Provide the [x, y] coordinate of the cell's center where the given text is located.  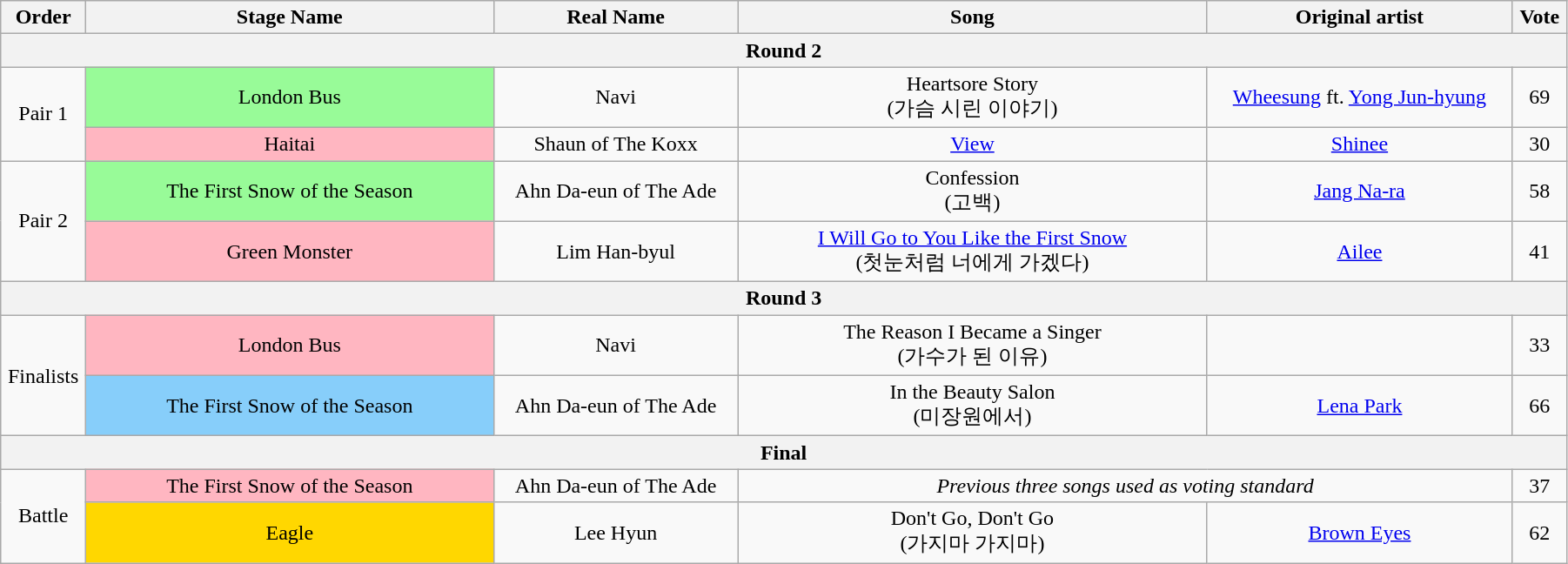
Confession(고백) [973, 191]
Wheesung ft. Yong Jun-hyung [1359, 97]
Brown Eyes [1359, 533]
69 [1539, 97]
Haitai [290, 144]
Jang Na-ra [1359, 191]
Round 2 [784, 50]
37 [1539, 486]
Round 3 [784, 299]
Stage Name [290, 17]
58 [1539, 191]
Battle [44, 516]
62 [1539, 533]
Song [973, 17]
Lee Hyun [616, 533]
Eagle [290, 533]
View [973, 144]
Lim Han-byul [616, 252]
Don't Go, Don't Go(가지마 가지마) [973, 533]
41 [1539, 252]
Pair 2 [44, 221]
30 [1539, 144]
Shinee [1359, 144]
33 [1539, 346]
Heartsore Story(가슴 시린 이야기) [973, 97]
Order [44, 17]
Shaun of The Koxx [616, 144]
66 [1539, 406]
Vote [1539, 17]
Final [784, 453]
Ailee [1359, 252]
Pair 1 [44, 114]
Lena Park [1359, 406]
Finalists [44, 376]
Previous three songs used as voting standard [1125, 486]
Real Name [616, 17]
In the Beauty Salon(미장원에서) [973, 406]
The Reason I Became a Singer(가수가 된 이유) [973, 346]
Original artist [1359, 17]
I Will Go to You Like the First Snow(첫눈처럼 너에게 가겠다) [973, 252]
Green Monster [290, 252]
